Determine the [x, y] coordinate at the center of the cell enclosing the given text.  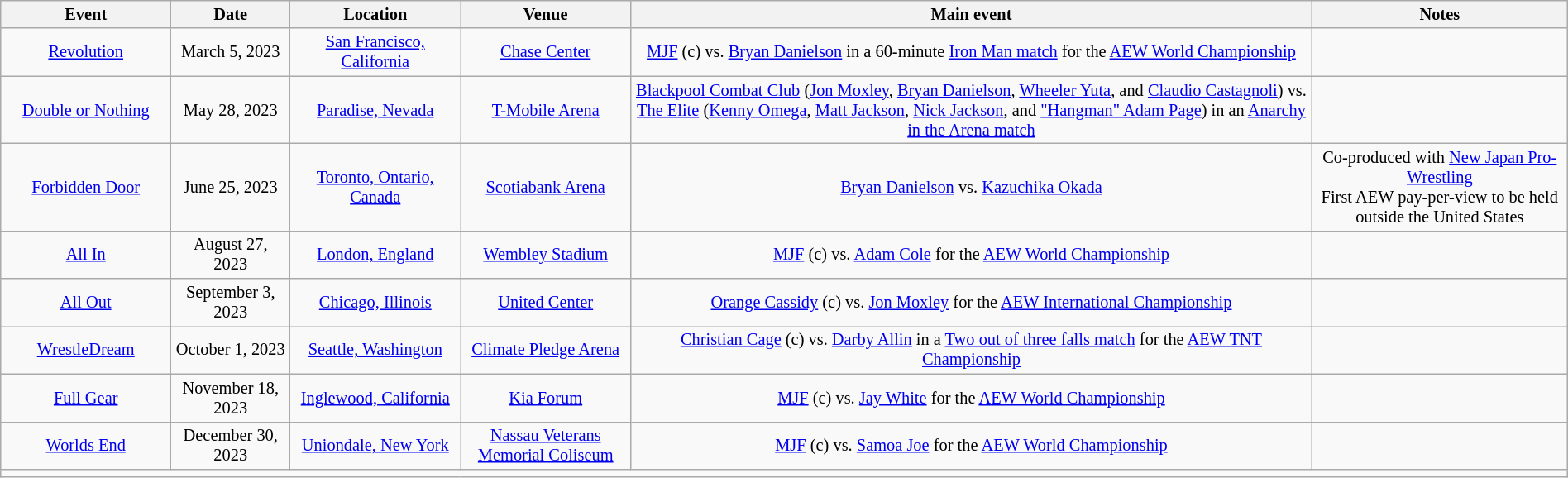
Inglewood, California [375, 398]
September 3, 2023 [231, 303]
May 28, 2023 [231, 110]
March 5, 2023 [231, 52]
T-Mobile Arena [546, 110]
October 1, 2023 [231, 350]
Revolution [86, 52]
Full Gear [86, 398]
Seattle, Washington [375, 350]
All In [86, 255]
Christian Cage (c) vs. Darby Allin in a Two out of three falls match for the AEW TNT Championship [972, 350]
November 18, 2023 [231, 398]
Chicago, Illinois [375, 303]
All Out [86, 303]
Co-produced with New Japan Pro-WrestlingFirst AEW pay-per-view to be held outside the United States [1439, 187]
Date [231, 14]
Venue [546, 14]
August 27, 2023 [231, 255]
San Francisco, California [375, 52]
Notes [1439, 14]
Paradise, Nevada [375, 110]
Bryan Danielson vs. Kazuchika Okada [972, 187]
Scotiabank Arena [546, 187]
MJF (c) vs. Samoa Joe for the AEW World Championship [972, 446]
MJF (c) vs. Jay White for the AEW World Championship [972, 398]
Orange Cassidy (c) vs. Jon Moxley for the AEW International Championship [972, 303]
WrestleDream [86, 350]
Double or Nothing [86, 110]
Uniondale, New York [375, 446]
Main event [972, 14]
Location [375, 14]
Toronto, Ontario, Canada [375, 187]
Nassau Veterans Memorial Coliseum [546, 446]
June 25, 2023 [231, 187]
MJF (c) vs. Bryan Danielson in a 60-minute Iron Man match for the AEW World Championship [972, 52]
London, England [375, 255]
Forbidden Door [86, 187]
Event [86, 14]
Wembley Stadium [546, 255]
Worlds End [86, 446]
Climate Pledge Arena [546, 350]
December 30, 2023 [231, 446]
Chase Center [546, 52]
Kia Forum [546, 398]
United Center [546, 303]
MJF (c) vs. Adam Cole for the AEW World Championship [972, 255]
